Output the [x, y] coordinate of the center of the cell containing the given text.  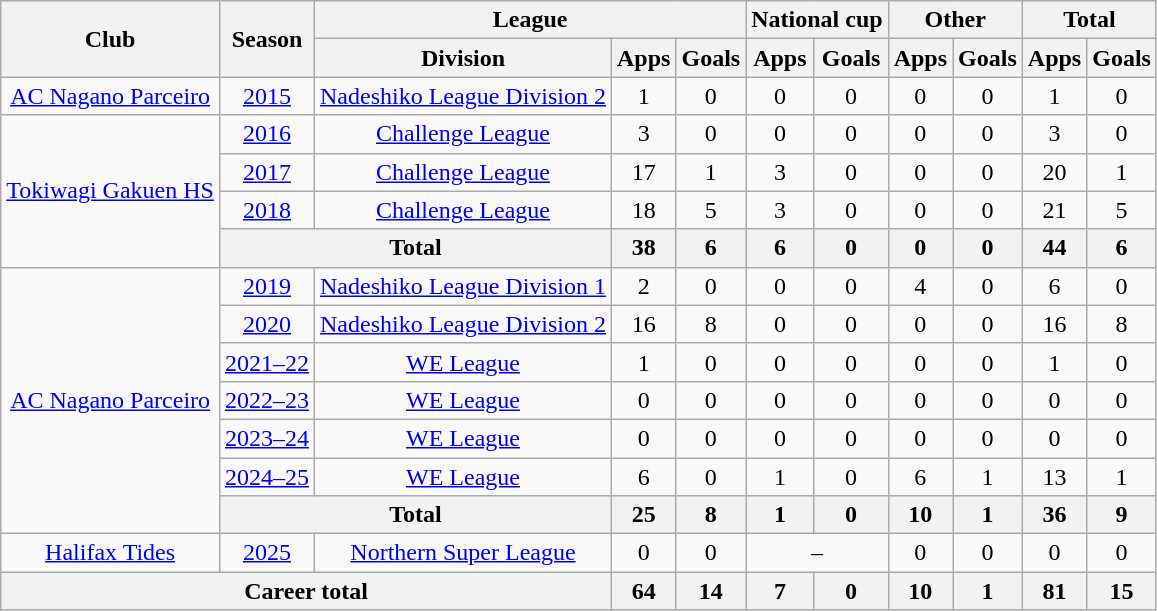
20 [1054, 172]
4 [920, 286]
2021–22 [266, 362]
– [817, 553]
Halifax Tides [110, 553]
2017 [266, 172]
2023–24 [266, 438]
2015 [266, 96]
Nadeshiko League Division 1 [464, 286]
2016 [266, 134]
2018 [266, 210]
Other [955, 20]
2020 [266, 324]
14 [711, 591]
National cup [817, 20]
2024–25 [266, 477]
18 [644, 210]
38 [644, 248]
Club [110, 39]
44 [1054, 248]
2019 [266, 286]
15 [1122, 591]
21 [1054, 210]
7 [780, 591]
Career total [306, 591]
17 [644, 172]
2 [644, 286]
13 [1054, 477]
Season [266, 39]
25 [644, 515]
2025 [266, 553]
64 [644, 591]
League [530, 20]
Division [464, 58]
36 [1054, 515]
Tokiwagi Gakuen HS [110, 191]
81 [1054, 591]
2022–23 [266, 400]
Northern Super League [464, 553]
9 [1122, 515]
